Scan for the cell matching the given text and deliver its [x, y] coordinate at center. 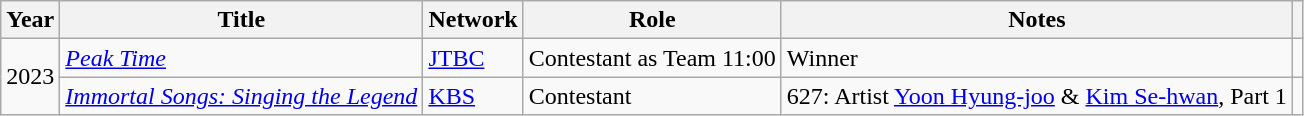
Notes [1036, 20]
JTBC [473, 58]
627: Artist Yoon Hyung-joo & Kim Se-hwan, Part 1 [1036, 96]
Peak Time [242, 58]
2023 [30, 77]
KBS [473, 96]
Contestant [652, 96]
Network [473, 20]
Winner [1036, 58]
Role [652, 20]
Year [30, 20]
Title [242, 20]
Immortal Songs: Singing the Legend [242, 96]
Contestant as Team 11:00 [652, 58]
